From the cell containing the given text, extract its center point as [x, y] coordinate. 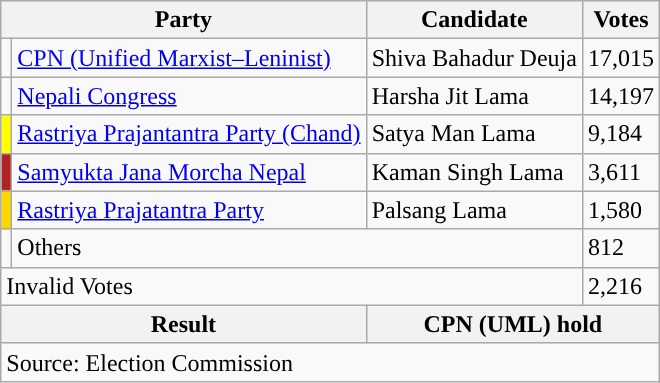
3,611 [620, 172]
812 [620, 248]
Rastriya Prajantantra Party (Chand) [189, 134]
2,216 [620, 286]
Nepali Congress [189, 96]
14,197 [620, 96]
17,015 [620, 58]
Satya Man Lama [474, 134]
CPN (UML) hold [512, 324]
Palsang Lama [474, 210]
Votes [620, 20]
CPN (Unified Marxist–Leninist) [189, 58]
Shiva Bahadur Deuja [474, 58]
9,184 [620, 134]
Kaman Singh Lama [474, 172]
Invalid Votes [292, 286]
Harsha Jit Lama [474, 96]
Result [184, 324]
1,580 [620, 210]
Samyukta Jana Morcha Nepal [189, 172]
Party [184, 20]
Source: Election Commission [330, 362]
Rastriya Prajatantra Party [189, 210]
Others [298, 248]
Candidate [474, 20]
